From the cell containing the given text, extract its center point as (X, Y) coordinate. 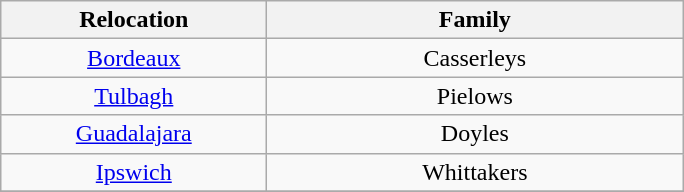
Relocation (134, 20)
Pielows (475, 96)
Ipswich (134, 172)
Bordeaux (134, 58)
Guadalajara (134, 134)
Casserleys (475, 58)
Whittakers (475, 172)
Tulbagh (134, 96)
Doyles (475, 134)
Family (475, 20)
